Find where the given text appears and provide that cell's center as [x, y] coordinate. 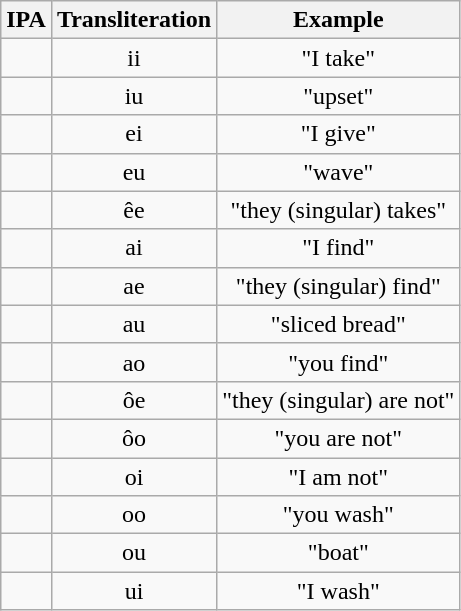
iu [134, 96]
"they (singular) find" [338, 286]
ai [134, 248]
ao [134, 362]
"I am not" [338, 477]
"wave" [338, 172]
ôe [134, 400]
"I give" [338, 134]
"upset" [338, 96]
ôo [134, 438]
"I take" [338, 58]
"sliced bread" [338, 324]
ae [134, 286]
Example [338, 20]
"boat" [338, 553]
"they (singular) are not" [338, 400]
"they (singular) takes" [338, 210]
ii [134, 58]
IPA [26, 20]
ou [134, 553]
oo [134, 515]
êe [134, 210]
"I find" [338, 248]
Transliteration [134, 20]
"you find" [338, 362]
ui [134, 591]
eu [134, 172]
"I wash" [338, 591]
"you are not" [338, 438]
oi [134, 477]
"you wash" [338, 515]
au [134, 324]
ei [134, 134]
